From the cell containing the given text, extract its center point as [X, Y] coordinate. 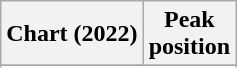
Peakposition [189, 34]
Chart (2022) [72, 34]
